Identify which cell holds the provided text, then report its (x, y) central coordinate. 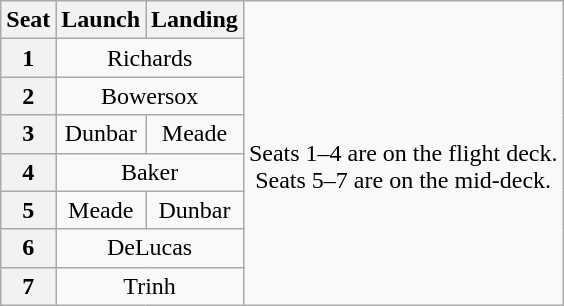
Landing (195, 20)
6 (28, 248)
7 (28, 286)
Richards (150, 58)
Trinh (150, 286)
Bowersox (150, 96)
Baker (150, 172)
5 (28, 210)
DeLucas (150, 248)
3 (28, 134)
1 (28, 58)
2 (28, 96)
4 (28, 172)
Launch (101, 20)
Seats 1–4 are on the flight deck.Seats 5–7 are on the mid-deck. (403, 153)
Seat (28, 20)
